Return [X, Y] of the center of cell containing provided text 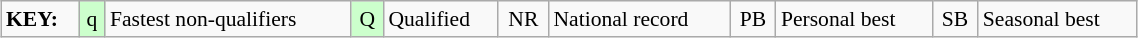
q [92, 19]
Seasonal best [1058, 19]
NR [523, 19]
KEY: [40, 19]
SB [955, 19]
Qualified [440, 19]
Fastest non-qualifiers [228, 19]
National record [639, 19]
Q [367, 19]
PB [753, 19]
Personal best [854, 19]
